Return [X, Y] of the center of cell containing provided text 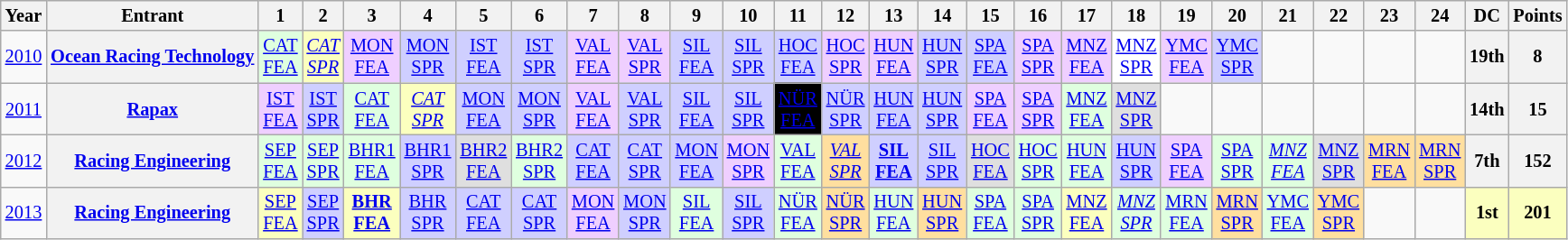
17 [1086, 15]
1 [280, 15]
2012 [23, 161]
18 [1136, 15]
BHR2FEA [483, 161]
14 [942, 15]
7 [593, 15]
Points [1537, 15]
13 [893, 15]
1st [1487, 213]
11 [798, 15]
19 [1186, 15]
4 [428, 15]
19th [1487, 57]
20 [1237, 15]
2 [322, 15]
16 [1039, 15]
9 [695, 15]
5 [483, 15]
Year [23, 15]
Rapax [152, 109]
10 [748, 15]
2011 [23, 109]
201 [1537, 213]
DC [1487, 15]
24 [1440, 15]
Ocean Racing Technology [152, 57]
BHR1SPR [428, 161]
21 [1288, 15]
7th [1487, 161]
BHRSPR [428, 213]
12 [845, 15]
6 [539, 15]
BHRFEA [372, 213]
23 [1389, 15]
BHR1FEA [372, 161]
22 [1339, 15]
3 [372, 15]
Entrant [152, 15]
2010 [23, 57]
BHR2SPR [539, 161]
2013 [23, 213]
152 [1537, 161]
14th [1487, 109]
